Scan for the cell matching the given text and deliver its [X, Y] coordinate at center. 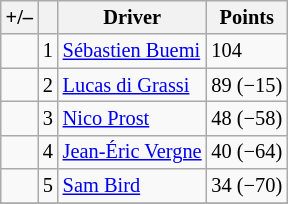
48 (−58) [248, 118]
Jean-Éric Vergne [132, 152]
34 (−70) [248, 186]
Points [248, 17]
104 [248, 51]
Driver [132, 17]
1 [48, 51]
40 (−64) [248, 152]
89 (−15) [248, 85]
3 [48, 118]
2 [48, 85]
5 [48, 186]
Lucas di Grassi [132, 85]
4 [48, 152]
Sam Bird [132, 186]
Sébastien Buemi [132, 51]
+/– [20, 17]
Nico Prost [132, 118]
